Pinpoint the cell where the given text exists, returning its [x, y] midpoint coordinate. 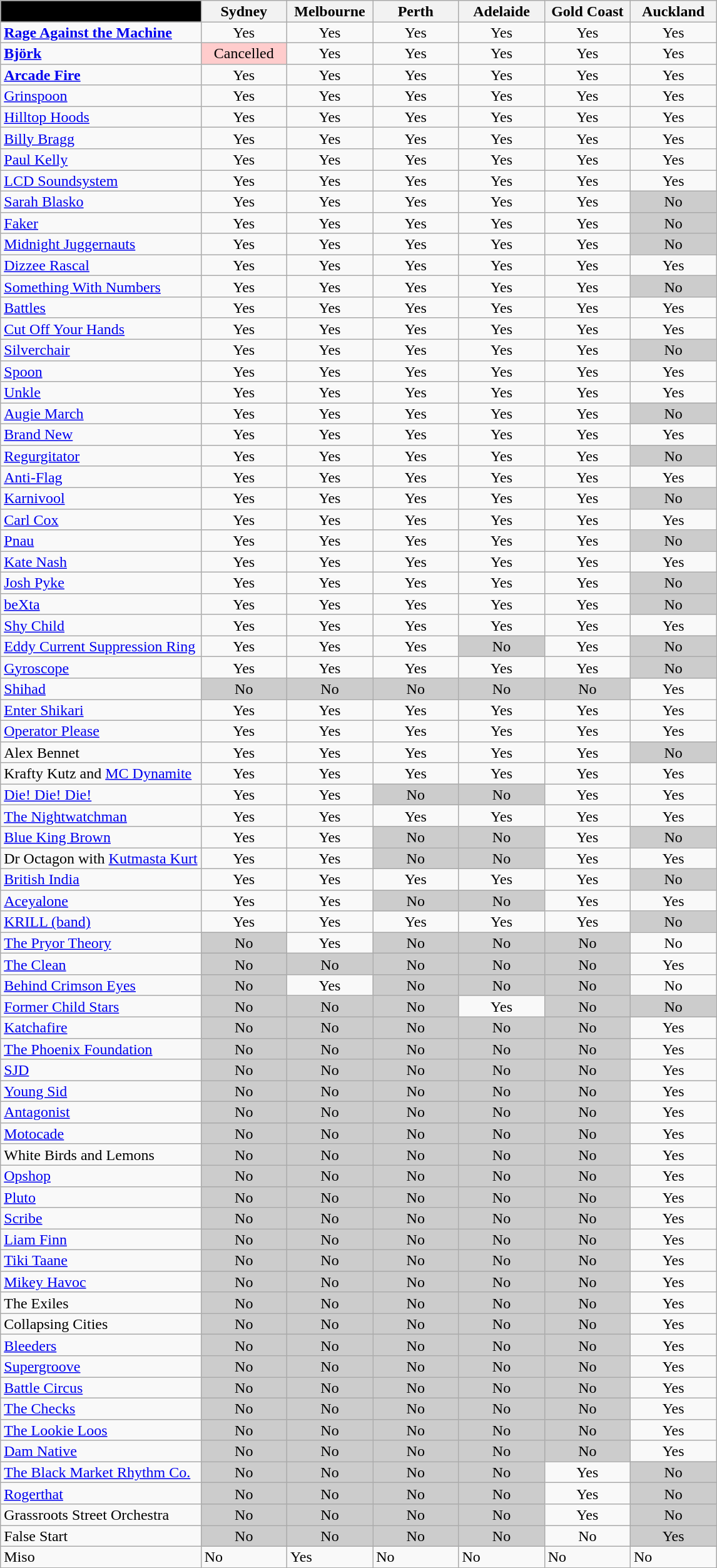
beXta [101, 604]
Cut Off Your Hands [101, 328]
Rage Against the Machine [101, 33]
Something With Numbers [101, 287]
Katchafire [101, 1027]
Unkle [101, 392]
Dam Native [101, 1451]
Supergroove [101, 1367]
Carl Cox [101, 519]
Behind Crimson Eyes [101, 985]
Young Sid [101, 1091]
Cancelled [244, 53]
Sydney [244, 11]
Hilltop Hoods [101, 117]
Karnivool [101, 498]
The Phoenix Foundation [101, 1049]
Dr Octagon with Kutmasta Kurt [101, 858]
SJD [101, 1070]
Björk [101, 53]
Spoon [101, 371]
Augie March [101, 414]
Liam Finn [101, 1240]
Alex Bennet [101, 752]
Antagonist [101, 1112]
Die! Die! Die! [101, 795]
The Exiles [101, 1303]
Krafty Kutz and MC Dynamite [101, 773]
Anti-Flag [101, 477]
Aceyalone [101, 900]
Mikey Havoc [101, 1281]
KRILL (band) [101, 922]
Eddy Current Suppression Ring [101, 646]
Sarah Blasko [101, 201]
Shihad [101, 689]
Tiki Taane [101, 1261]
Auckland [673, 11]
LCD Soundsystem [101, 181]
Gold Coast [587, 11]
Regurgitator [101, 456]
Melbourne [329, 11]
Arcade Fire [101, 74]
The Pryor Theory [101, 943]
Grassroots Street Orchestra [101, 1515]
Rogerthat [101, 1494]
Enter Shikari [101, 710]
Perth [415, 11]
Scribe [101, 1218]
Midnight Juggernauts [101, 244]
Paul Kelly [101, 160]
Billy Bragg [101, 138]
Dizzee Rascal [101, 265]
Adelaide [502, 11]
Kate Nash [101, 562]
Josh Pyke [101, 583]
Battle Circus [101, 1388]
Shy Child [101, 625]
Pnau [101, 541]
The Clean [101, 964]
Miso [101, 1557]
Collapsing Cities [101, 1324]
Gyroscope [101, 668]
Silverchair [101, 350]
Blue King Brown [101, 837]
The Black Market Rhythm Co. [101, 1472]
The Checks [101, 1408]
The Nightwatchman [101, 816]
White Birds and Lemons [101, 1154]
Pluto [101, 1197]
Faker [101, 223]
Grinspoon [101, 96]
False Start [101, 1536]
Bleeders [101, 1345]
Battles [101, 308]
Operator Please [101, 731]
British India [101, 879]
Brand New [101, 435]
Motocade [101, 1133]
Former Child Stars [101, 1006]
Opshop [101, 1176]
The Lookie Loos [101, 1430]
